Capture the cell that displays the provided text and extract its [X, Y] central coordinate. 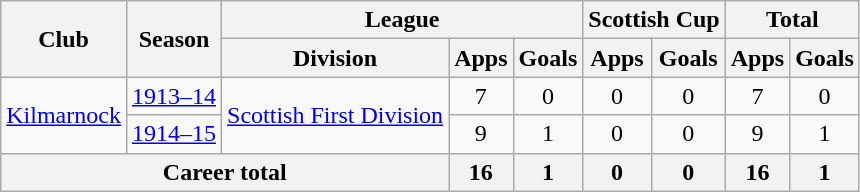
Scottish First Division [336, 115]
Total [792, 20]
Career total [225, 172]
Season [174, 39]
Scottish Cup [654, 20]
League [402, 20]
Division [336, 58]
1913–14 [174, 96]
1914–15 [174, 134]
Club [64, 39]
Kilmarnock [64, 115]
